Locate the cell with the specified text and output its (X, Y) center coordinate. 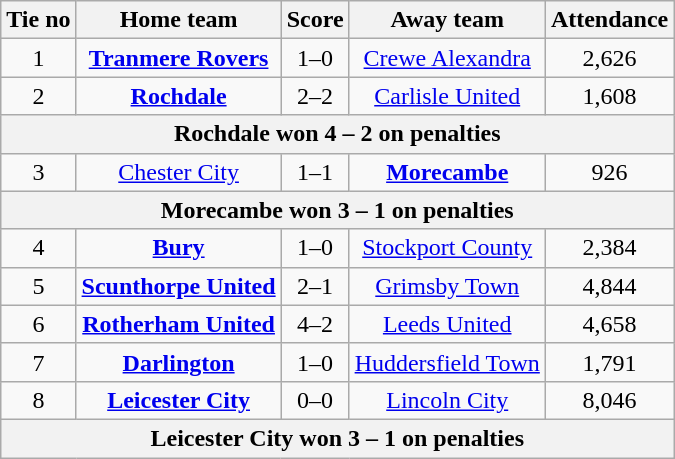
3 (38, 172)
Rochdale won 4 – 2 on penalties (338, 134)
Rochdale (178, 96)
Morecambe won 3 – 1 on penalties (338, 210)
7 (38, 362)
Rotherham United (178, 324)
Score (315, 20)
Darlington (178, 362)
2 (38, 96)
Attendance (609, 20)
1,791 (609, 362)
Chester City (178, 172)
Lincoln City (447, 400)
Stockport County (447, 248)
Scunthorpe United (178, 286)
Away team (447, 20)
4–2 (315, 324)
8 (38, 400)
Carlisle United (447, 96)
Morecambe (447, 172)
Leicester City (178, 400)
4 (38, 248)
2–2 (315, 96)
1,608 (609, 96)
5 (38, 286)
Bury (178, 248)
Grimsby Town (447, 286)
Tie no (38, 20)
8,046 (609, 400)
1–1 (315, 172)
6 (38, 324)
0–0 (315, 400)
926 (609, 172)
2,626 (609, 58)
2,384 (609, 248)
4,844 (609, 286)
2–1 (315, 286)
Home team (178, 20)
1 (38, 58)
Huddersfield Town (447, 362)
Crewe Alexandra (447, 58)
Leeds United (447, 324)
Tranmere Rovers (178, 58)
Leicester City won 3 – 1 on penalties (338, 438)
4,658 (609, 324)
